Identify which cell holds the provided text, then report its [x, y] central coordinate. 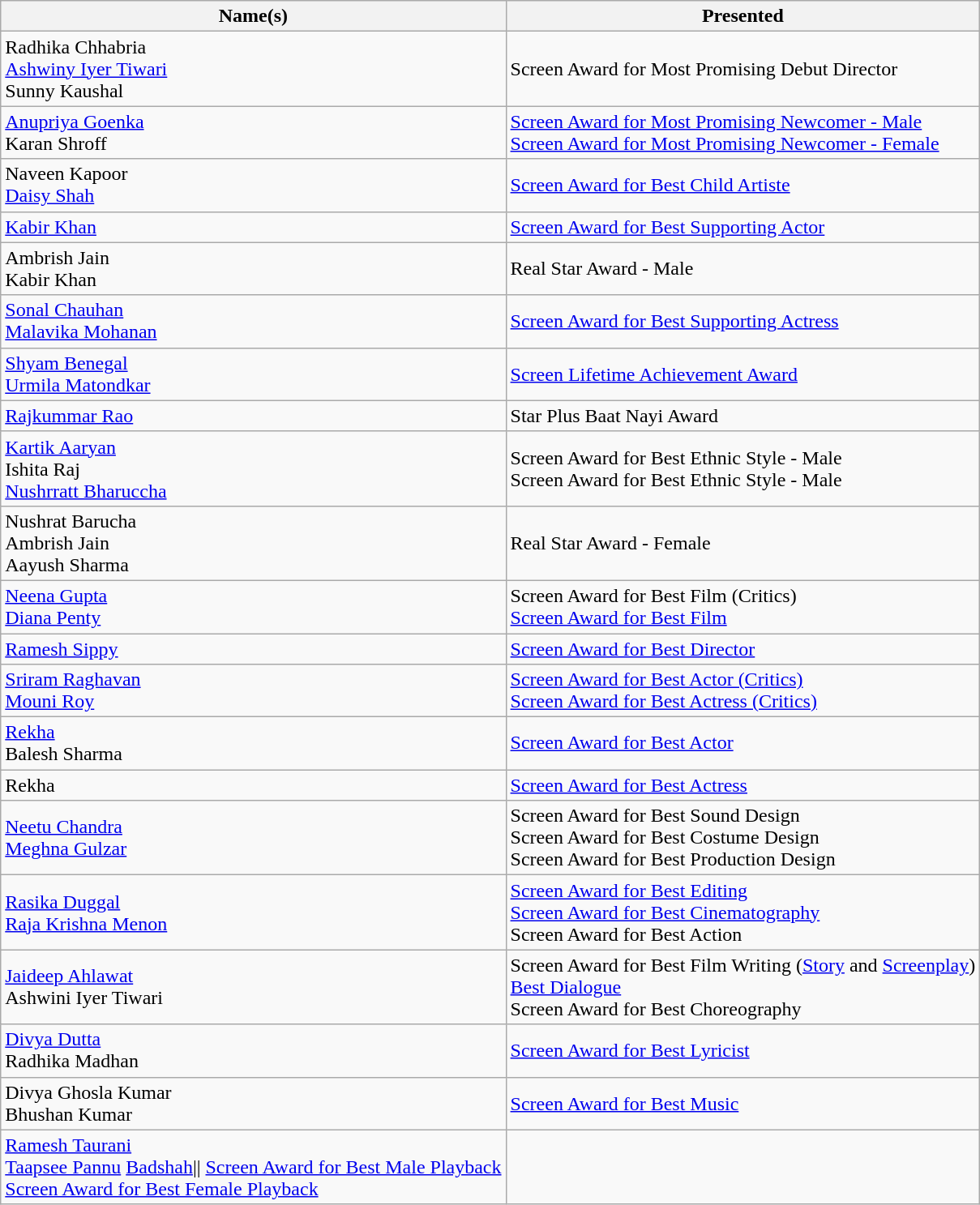
Star Plus Baat Nayi Award [742, 416]
Neena GuptaDiana Penty [253, 606]
Rekha [253, 785]
Screen Award for Best Director [742, 649]
Screen Award for Best EditingScreen Award for Best CinematographyScreen Award for Best Action [742, 912]
Screen Award for Best Supporting Actor [742, 227]
Ramesh Sippy [253, 649]
Ambrish JainKabir Khan [253, 269]
Presented [742, 16]
Screen Award for Best Child Artiste [742, 185]
Screen Award for Best Lyricist [742, 1050]
Rasika DuggalRaja Krishna Menon [253, 912]
Divya DuttaRadhika Madhan [253, 1050]
Nushrat BaruchaAmbrish JainAayush Sharma [253, 543]
Screen Award for Best Actress [742, 785]
Naveen KapoorDaisy Shah [253, 185]
Screen Award for Best Film (Critics)Screen Award for Best Film [742, 606]
Screen Award for Best Actor [742, 744]
Kartik AaryanIshita RajNushrratt Bharuccha [253, 468]
Screen Award for Best Supporting Actress [742, 321]
Rajkummar Rao [253, 416]
Anupriya GoenkaKaran Shroff [253, 133]
Radhika ChhabriaAshwiny Iyer TiwariSunny Kaushal [253, 69]
Screen Award for Best Actor (Critics)Screen Award for Best Actress (Critics) [742, 690]
Screen Award for Best Music [742, 1104]
Kabir Khan [253, 227]
Real Star Award - Male [742, 269]
Screen Lifetime Achievement Award [742, 374]
Neetu ChandraMeghna Gulzar [253, 838]
Screen Award for Best Film Writing (Story and Screenplay)Best DialogueScreen Award for Best Choreography [742, 987]
Screen Award for Most Promising Debut Director [742, 69]
Sriram RaghavanMouni Roy [253, 690]
Name(s) [253, 16]
RekhaBalesh Sharma [253, 744]
Real Star Award - Female [742, 543]
Jaideep AhlawatAshwini Iyer Tiwari [253, 987]
Divya Ghosla KumarBhushan Kumar [253, 1104]
Screen Award for Most Promising Newcomer - MaleScreen Award for Most Promising Newcomer - Female [742, 133]
Ramesh TauraniTaapsee Pannu Badshah|| Screen Award for Best Male PlaybackScreen Award for Best Female Playback [253, 1167]
Screen Award for Best Ethnic Style - MaleScreen Award for Best Ethnic Style - Male [742, 468]
Sonal ChauhanMalavika Mohanan [253, 321]
Screen Award for Best Sound DesignScreen Award for Best Costume DesignScreen Award for Best Production Design [742, 838]
Shyam BenegalUrmila Matondkar [253, 374]
